Capture the cell that displays the provided text and extract its (x, y) central coordinate. 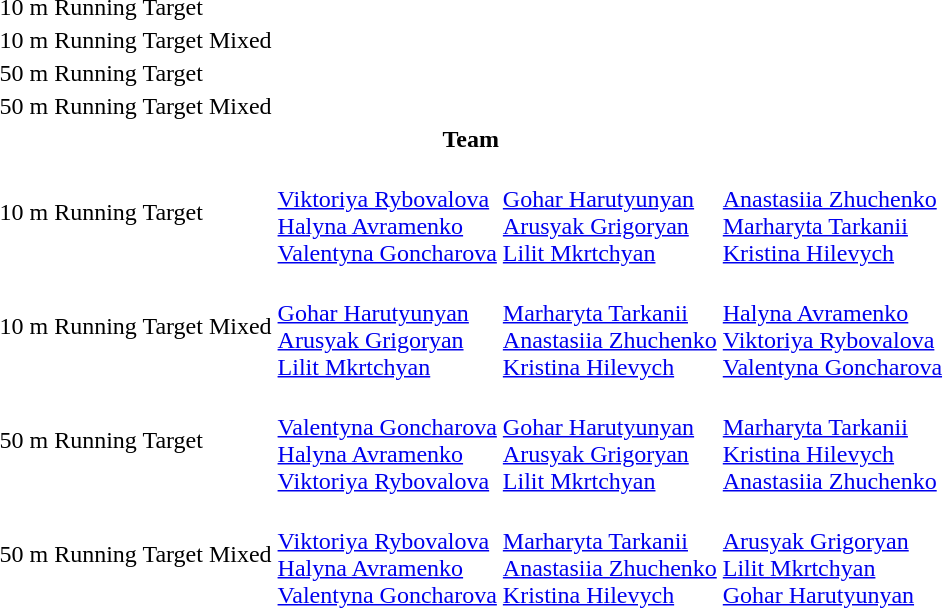
Marharyta TarkaniiKristina HilevychAnastasiia Zhuchenko (832, 440)
Marharyta TarkaniiAnastasiia ZhuchenkoKristina Hilevych (610, 326)
Viktoriya RybovalovaHalyna AvramenkoValentyna Goncharova (387, 212)
Halyna AvramenkoViktoriya RybovalovaValentyna Goncharova (832, 326)
Valentyna GoncharovaHalyna AvramenkoViktoriya Rybovalova (387, 440)
Anastasiia ZhuchenkoMarharyta TarkaniiKristina Hilevych (832, 212)
